From the cell containing the given text, extract its center point as (x, y) coordinate. 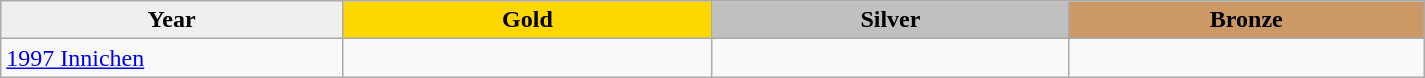
Year (172, 20)
Silver (890, 20)
Bronze (1246, 20)
Gold (527, 20)
1997 Innichen (172, 58)
